Search for the cell housing the specified text and yield its (X, Y) center coordinate. 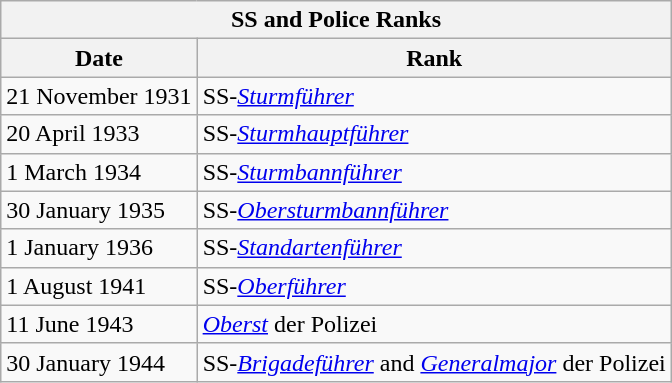
11 June 1943 (99, 324)
SS-Sturmhauptführer (434, 134)
1 January 1936 (99, 248)
30 January 1944 (99, 362)
SS-Obersturmbannführer (434, 210)
SS and Police Ranks (336, 20)
1 March 1934 (99, 172)
20 April 1933 (99, 134)
1 August 1941 (99, 286)
Oberst der Polizei (434, 324)
SS-Sturmführer (434, 96)
Rank (434, 58)
SS-Sturmbannführer (434, 172)
Date (99, 58)
21 November 1931 (99, 96)
30 January 1935 (99, 210)
SS-Oberführer (434, 286)
SS-Brigadeführer and Generalmajor der Polizei (434, 362)
SS-Standartenführer (434, 248)
